Detect which cell encompasses the target text, then output its [X, Y] center coordinate. 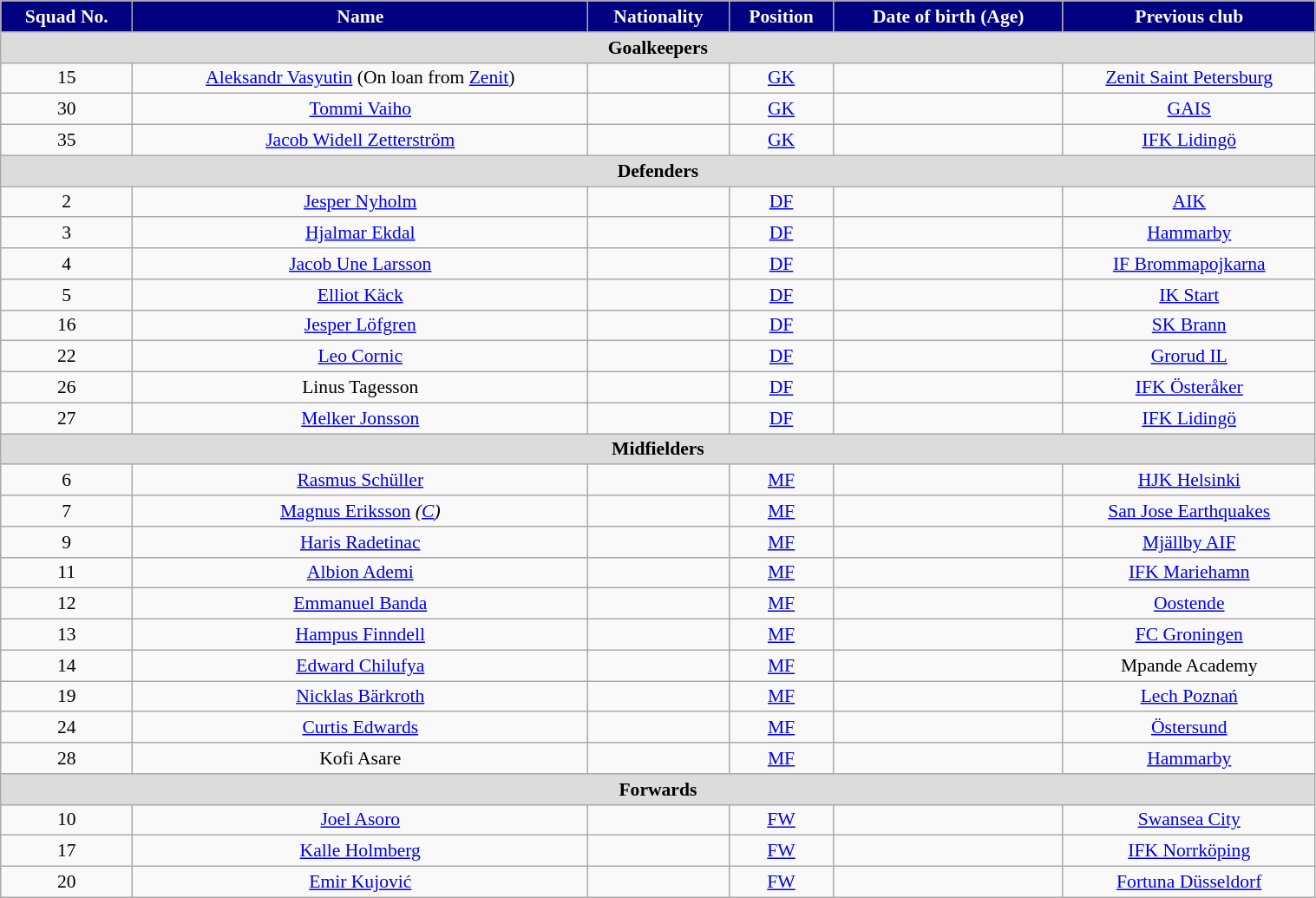
Hampus Finndell [361, 635]
27 [67, 418]
IFK Norrköping [1188, 851]
Kofi Asare [361, 758]
IFK Österåker [1188, 388]
5 [67, 295]
Forwards [658, 790]
Emir Kujović [361, 882]
22 [67, 357]
12 [67, 604]
15 [67, 78]
HJK Helsinki [1188, 481]
24 [67, 728]
Leo Cornic [361, 357]
Haris Radetinac [361, 542]
Joel Asoro [361, 820]
Jesper Nyholm [361, 202]
Tommi Vaiho [361, 109]
26 [67, 388]
Fortuna Düsseldorf [1188, 882]
3 [67, 233]
Rasmus Schüller [361, 481]
Albion Ademi [361, 573]
Goalkeepers [658, 48]
Edward Chilufya [361, 665]
30 [67, 109]
IFK Mariehamn [1188, 573]
Jacob Widell Zetterström [361, 141]
Emmanuel Banda [361, 604]
Squad No. [67, 16]
Melker Jonsson [361, 418]
16 [67, 325]
10 [67, 820]
20 [67, 882]
IK Start [1188, 295]
6 [67, 481]
11 [67, 573]
SK Brann [1188, 325]
7 [67, 511]
Previous club [1188, 16]
Grorud IL [1188, 357]
San Jose Earthquakes [1188, 511]
Hjalmar Ekdal [361, 233]
Swansea City [1188, 820]
Midfielders [658, 449]
GAIS [1188, 109]
FC Groningen [1188, 635]
Lech Poznań [1188, 697]
Magnus Eriksson (C) [361, 511]
Oostende [1188, 604]
Jacob Une Larsson [361, 264]
9 [67, 542]
IF Brommapojkarna [1188, 264]
Mjällby AIF [1188, 542]
Curtis Edwards [361, 728]
28 [67, 758]
Östersund [1188, 728]
AIK [1188, 202]
Position [781, 16]
2 [67, 202]
14 [67, 665]
Kalle Holmberg [361, 851]
Zenit Saint Petersburg [1188, 78]
17 [67, 851]
13 [67, 635]
Nicklas Bärkroth [361, 697]
Aleksandr Vasyutin (On loan from Zenit) [361, 78]
Name [361, 16]
Elliot Käck [361, 295]
Date of birth (Age) [948, 16]
Mpande Academy [1188, 665]
19 [67, 697]
Linus Tagesson [361, 388]
Jesper Löfgren [361, 325]
Nationality [658, 16]
Defenders [658, 171]
35 [67, 141]
4 [67, 264]
